Output the [x, y] coordinate of the center of the cell containing the given text.  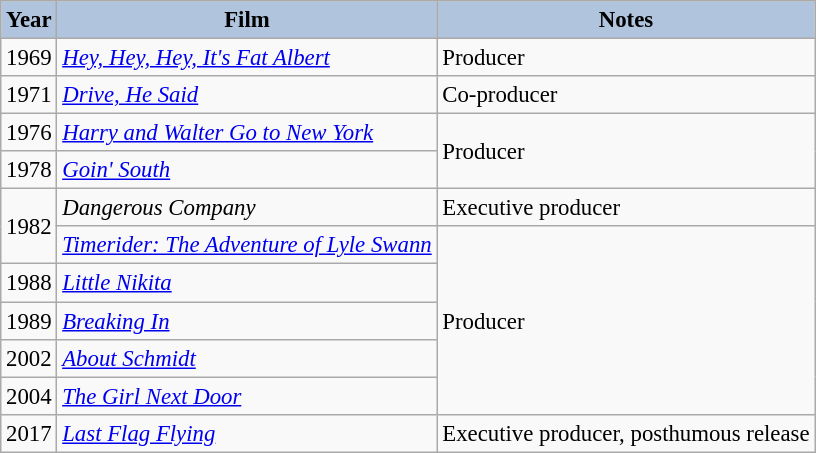
Co-producer [626, 95]
About Schmidt [247, 358]
Timerider: The Adventure of Lyle Swann [247, 245]
Notes [626, 20]
Film [247, 20]
2004 [29, 396]
Drive, He Said [247, 95]
1988 [29, 283]
Last Flag Flying [247, 433]
1989 [29, 321]
Harry and Walter Go to New York [247, 133]
Executive producer [626, 208]
The Girl Next Door [247, 396]
Year [29, 20]
Executive producer, posthumous release [626, 433]
1976 [29, 133]
1969 [29, 58]
1982 [29, 226]
2002 [29, 358]
Dangerous Company [247, 208]
Breaking In [247, 321]
Goin' South [247, 170]
Little Nikita [247, 283]
1971 [29, 95]
Hey, Hey, Hey, It's Fat Albert [247, 58]
2017 [29, 433]
1978 [29, 170]
